Search for the cell housing the specified text and yield its (X, Y) center coordinate. 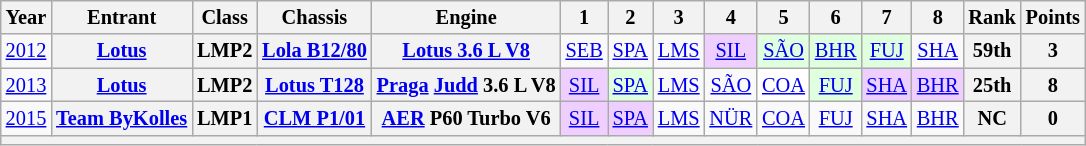
2013 (26, 85)
Lotus 3.6 L V8 (466, 51)
Engine (466, 17)
6 (836, 17)
Entrant (122, 17)
2 (630, 17)
NC (992, 118)
2012 (26, 51)
Points (1053, 17)
SEB (584, 51)
CLM P1/01 (314, 118)
Lotus T128 (314, 85)
0 (1053, 118)
Team ByKolles (122, 118)
NÜR (730, 118)
Lola B12/80 (314, 51)
Rank (992, 17)
2015 (26, 118)
LMP1 (224, 118)
25th (992, 85)
7 (886, 17)
1 (584, 17)
Chassis (314, 17)
AER P60 Turbo V6 (466, 118)
59th (992, 51)
Class (224, 17)
4 (730, 17)
Year (26, 17)
Praga Judd 3.6 L V8 (466, 85)
5 (784, 17)
